Search for the cell housing the specified text and yield its (x, y) center coordinate. 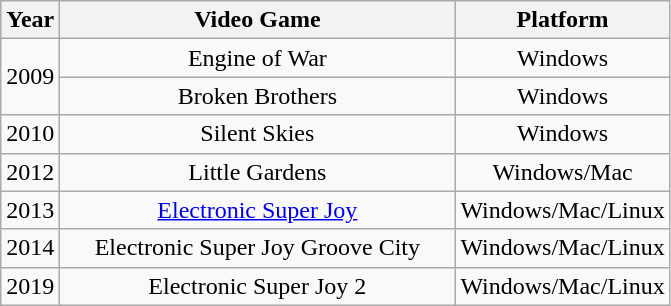
Windows/Mac (562, 172)
2012 (30, 172)
Year (30, 20)
Electronic Super Joy 2 (258, 286)
Silent Skies (258, 134)
Electronic Super Joy Groove City (258, 248)
2014 (30, 248)
2010 (30, 134)
Broken Brothers (258, 96)
Little Gardens (258, 172)
2013 (30, 210)
2009 (30, 77)
Engine of War (258, 58)
Electronic Super Joy (258, 210)
2019 (30, 286)
Video Game (258, 20)
Platform (562, 20)
